Return the [x, y] coordinate for the center point of the cell that contains the specified text.  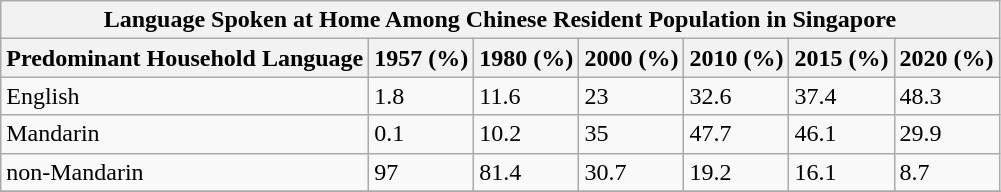
97 [422, 172]
8.7 [946, 172]
47.7 [736, 134]
48.3 [946, 96]
1957 (%) [422, 58]
32.6 [736, 96]
2015 (%) [842, 58]
English [185, 96]
2010 (%) [736, 58]
81.4 [526, 172]
Predominant Household Language [185, 58]
35 [632, 134]
Language Spoken at Home Among Chinese Resident Population in Singapore [500, 20]
46.1 [842, 134]
1.8 [422, 96]
1980 (%) [526, 58]
2000 (%) [632, 58]
19.2 [736, 172]
non-Mandarin [185, 172]
16.1 [842, 172]
10.2 [526, 134]
37.4 [842, 96]
29.9 [946, 134]
Mandarin [185, 134]
30.7 [632, 172]
2020 (%) [946, 58]
11.6 [526, 96]
0.1 [422, 134]
23 [632, 96]
